From the cell containing the given text, extract its center point as [x, y] coordinate. 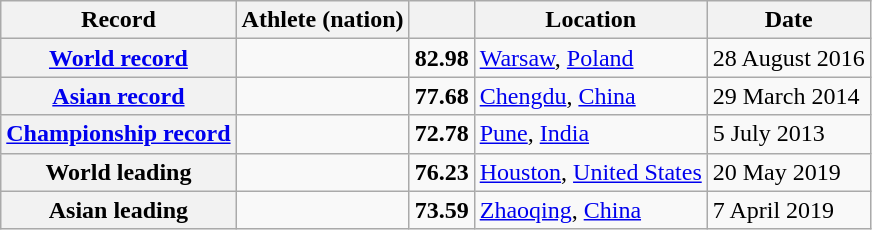
World record [118, 58]
Chengdu, China [590, 96]
20 May 2019 [788, 172]
Houston, United States [590, 172]
Championship record [118, 134]
7 April 2019 [788, 210]
Warsaw, Poland [590, 58]
72.78 [442, 134]
5 July 2013 [788, 134]
Asian leading [118, 210]
Asian record [118, 96]
Location [590, 20]
82.98 [442, 58]
Record [118, 20]
Zhaoqing, China [590, 210]
World leading [118, 172]
Date [788, 20]
29 March 2014 [788, 96]
73.59 [442, 210]
28 August 2016 [788, 58]
Athlete (nation) [322, 20]
Pune, India [590, 134]
76.23 [442, 172]
77.68 [442, 96]
